Find where the given text appears and provide that cell's center as (x, y) coordinate. 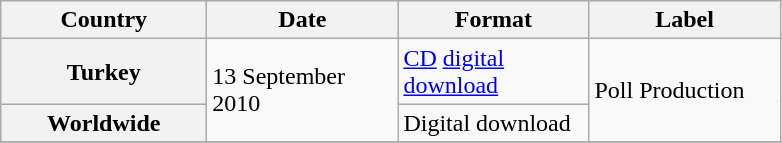
Worldwide (104, 123)
Poll Production (684, 90)
Turkey (104, 72)
Format (494, 20)
Country (104, 20)
13 September 2010 (302, 90)
Date (302, 20)
Label (684, 20)
Digital download (494, 123)
CD digital download (494, 72)
